Scan for the cell matching the given text and deliver its [x, y] coordinate at center. 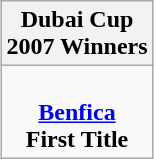
Dubai Cup2007 Winners [77, 34]
BenficaFirst Title [77, 112]
